Provide the [X, Y] coordinate of the cell's center where the given text is located.  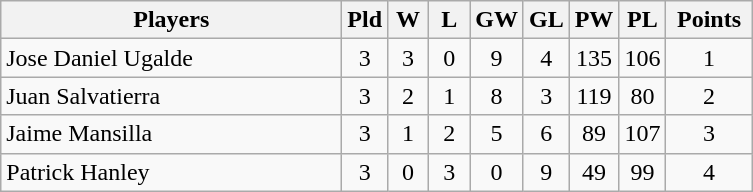
PL [642, 20]
49 [594, 172]
Pld [365, 20]
PW [594, 20]
W [408, 20]
119 [594, 96]
GW [497, 20]
L [450, 20]
Juan Salvatierra [172, 96]
Points [709, 20]
5 [497, 134]
107 [642, 134]
6 [546, 134]
99 [642, 172]
Patrick Hanley [172, 172]
89 [594, 134]
80 [642, 96]
8 [497, 96]
Jaime Mansilla [172, 134]
Jose Daniel Ugalde [172, 58]
Players [172, 20]
135 [594, 58]
106 [642, 58]
GL [546, 20]
